Find where the given text appears and provide that cell's center as (X, Y) coordinate. 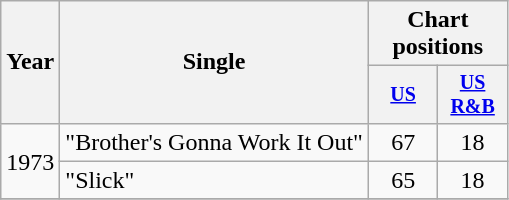
65 (402, 180)
US (402, 94)
Chart positions (438, 34)
"Brother's Gonna Work It Out" (214, 142)
1973 (30, 161)
"Slick" (214, 180)
USR&B (472, 94)
Single (214, 62)
67 (402, 142)
Year (30, 62)
